Return the (x, y) coordinate for the center point of the cell that contains the specified text.  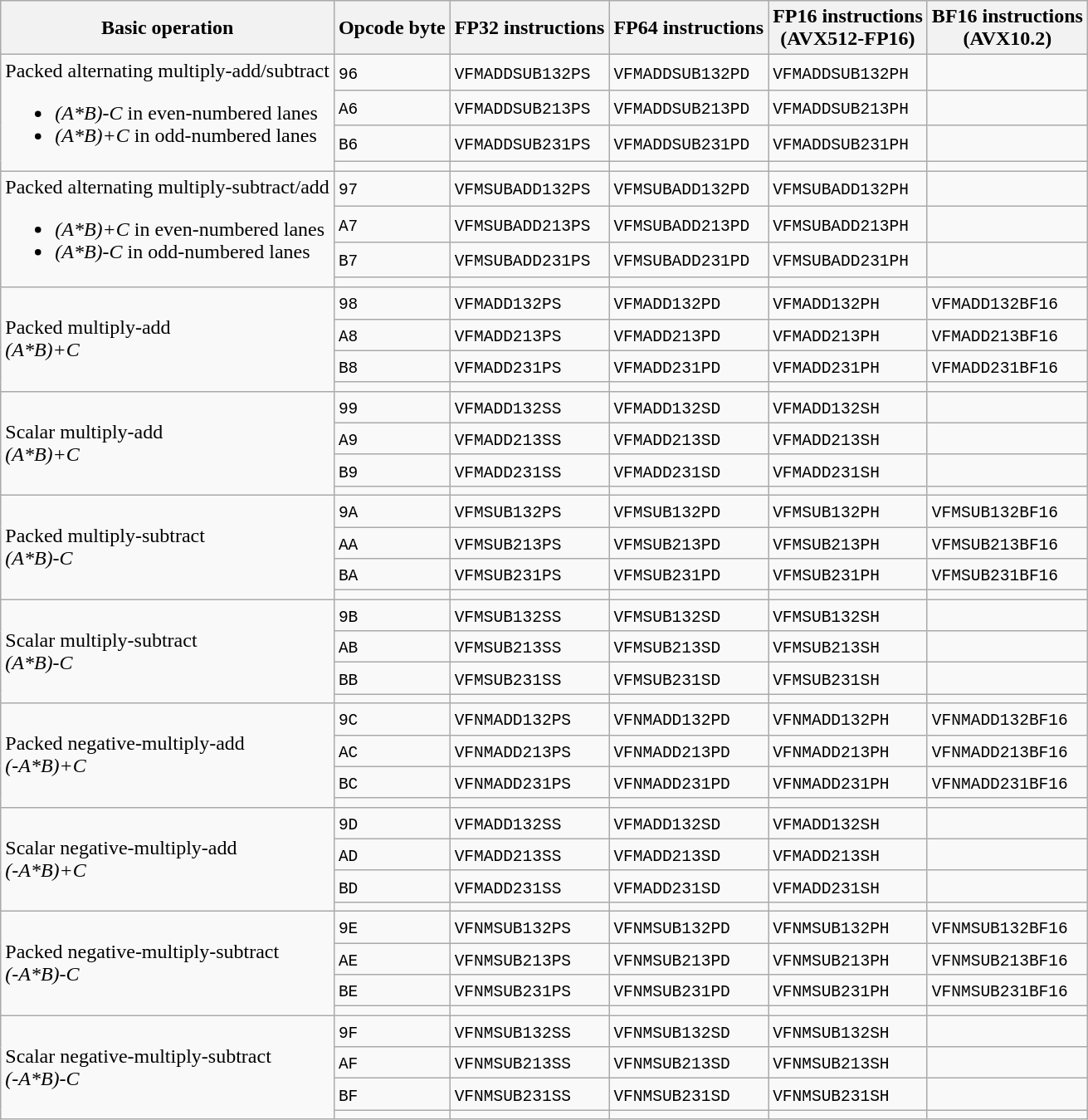
VFNMSUB132PH (848, 927)
AD (392, 854)
VFNMADD213PH (848, 751)
VFMSUB132SS (529, 615)
Scalar multiply-add(A*B)+C (168, 443)
Scalar negative-multiply-subtract(-A*B)-C (168, 1068)
VFMSUB132BF16 (1007, 511)
Packed negative-multiply-subtract(-A*B)-C (168, 963)
VFMSUBADD231PS (529, 259)
97 (392, 189)
AA (392, 542)
VFMSUB213BF16 (1007, 542)
VFNMADD132BF16 (1007, 719)
VFNMADD213PS (529, 751)
VFNMSUB132SD (689, 1031)
VFNMSUB213SS (529, 1063)
BF16 instructions(AVX10.2) (1007, 28)
VFMSUBADD213PD (689, 224)
99 (392, 407)
VFMSUB132SH (848, 615)
VFMSUB231SH (848, 678)
98 (392, 303)
VFMADDSUB132PD (689, 73)
VFNMSUB132SS (529, 1031)
AC (392, 751)
Packed alternating multiply-add/subtract(A*B)-C in even-numbered lanes(A*B)+C in odd-numbered lanes (168, 113)
VFNMADD231PS (529, 782)
VFMSUB132SD (689, 615)
BE (392, 990)
VFMSUB213SH (848, 647)
FP64 instructions (689, 28)
VFMADDSUB231PS (529, 143)
Packed alternating multiply-subtract/add(A*B)+C in even-numbered lanes(A*B)-C in odd-numbered lanes (168, 229)
B8 (392, 366)
A9 (392, 438)
VFNMSUB231PS (529, 990)
VFNMADD231PD (689, 782)
VFNMSUB213BF16 (1007, 959)
Packed multiply-add(A*B)+C (168, 339)
VFMADD231PS (529, 366)
VFMADD231PH (848, 366)
VFMSUBADD231PD (689, 259)
BA (392, 575)
VFNMSUB231BF16 (1007, 990)
VFMSUB231SD (689, 678)
VFNMADD132PS (529, 719)
VFMSUB213PD (689, 542)
Scalar negative-multiply-add(-A*B)+C (168, 858)
VFMSUB213PH (848, 542)
VFNMADD213BF16 (1007, 751)
VFNMADD231PH (848, 782)
VFNMADD213PD (689, 751)
BD (392, 886)
B9 (392, 470)
Packed negative-multiply-add(-A*B)+C (168, 756)
VFMADDSUB213PD (689, 108)
VFMSUBADD231PH (848, 259)
VFNMADD132PD (689, 719)
VFMSUB231PS (529, 575)
9F (392, 1031)
VFMADDSUB213PH (848, 108)
VFMADD231PD (689, 366)
VFMADDSUB132PH (848, 73)
AF (392, 1063)
VFMSUB231SS (529, 678)
VFMADD213PD (689, 335)
AE (392, 959)
VFMSUB132PS (529, 511)
VFMADD231BF16 (1007, 366)
VFNMSUB231PD (689, 990)
VFNMSUB132PD (689, 927)
VFMSUB231BF16 (1007, 575)
VFMSUB213PS (529, 542)
BB (392, 678)
FP16 instructions(AVX512-FP16) (848, 28)
A7 (392, 224)
FP32 instructions (529, 28)
VFMSUB213SS (529, 647)
Basic operation (168, 28)
VFNMSUB231SD (689, 1094)
VFNMSUB213PD (689, 959)
VFNMADD132PH (848, 719)
VFNMSUB213PH (848, 959)
9E (392, 927)
VFNMSUB231SH (848, 1094)
VFMADD213PS (529, 335)
VFMSUBADD132PD (689, 189)
VFMADDSUB213PS (529, 108)
BC (392, 782)
VFNMSUB132SH (848, 1031)
VFMADD213PH (848, 335)
96 (392, 73)
VFMADD132PD (689, 303)
VFMADDSUB132PS (529, 73)
VFNMSUB231SS (529, 1094)
VFMSUB132PH (848, 511)
VFMSUBADD213PS (529, 224)
BF (392, 1094)
B7 (392, 259)
A8 (392, 335)
VFMSUB231PH (848, 575)
VFMSUBADD132PH (848, 189)
B6 (392, 143)
VFNMSUB213SD (689, 1063)
AB (392, 647)
A6 (392, 108)
VFMADDSUB231PH (848, 143)
VFNMSUB231PH (848, 990)
VFMADD213BF16 (1007, 335)
Packed multiply-subtract(A*B)-C (168, 546)
VFNMSUB213SH (848, 1063)
VFMADD132PS (529, 303)
VFNMSUB213PS (529, 959)
VFMSUB132PD (689, 511)
Scalar multiply-subtract(A*B)-C (168, 651)
VFNMADD231BF16 (1007, 782)
VFMADD132PH (848, 303)
VFMSUBADD213PH (848, 224)
VFNMSUB132BF16 (1007, 927)
VFMADDSUB231PD (689, 143)
Opcode byte (392, 28)
VFNMSUB132PS (529, 927)
9B (392, 615)
VFMSUB231PD (689, 575)
VFMSUB213SD (689, 647)
9A (392, 511)
VFMSUBADD132PS (529, 189)
VFMADD132BF16 (1007, 303)
9C (392, 719)
9D (392, 823)
